Scan for the cell matching the given text and deliver its [x, y] coordinate at center. 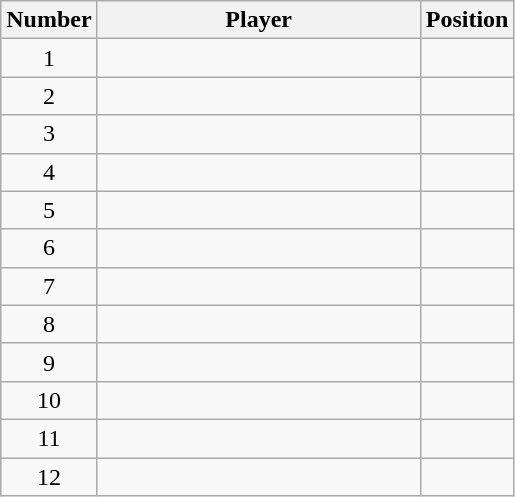
5 [49, 210]
3 [49, 134]
12 [49, 477]
1 [49, 58]
10 [49, 400]
Number [49, 20]
8 [49, 324]
6 [49, 248]
Position [467, 20]
Player [258, 20]
2 [49, 96]
4 [49, 172]
11 [49, 438]
7 [49, 286]
9 [49, 362]
